Determine the [x, y] coordinate at the center of the cell enclosing the given text.  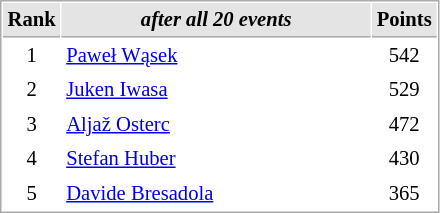
3 [32, 124]
after all 20 events [216, 20]
Stefan Huber [216, 158]
472 [404, 124]
4 [32, 158]
Paweł Wąsek [216, 56]
Rank [32, 20]
529 [404, 90]
430 [404, 158]
Points [404, 20]
365 [404, 194]
1 [32, 56]
2 [32, 90]
5 [32, 194]
542 [404, 56]
Juken Iwasa [216, 90]
Aljaž Osterc [216, 124]
Davide Bresadola [216, 194]
